Provide the [x, y] coordinate of the cell's center where the given text is located.  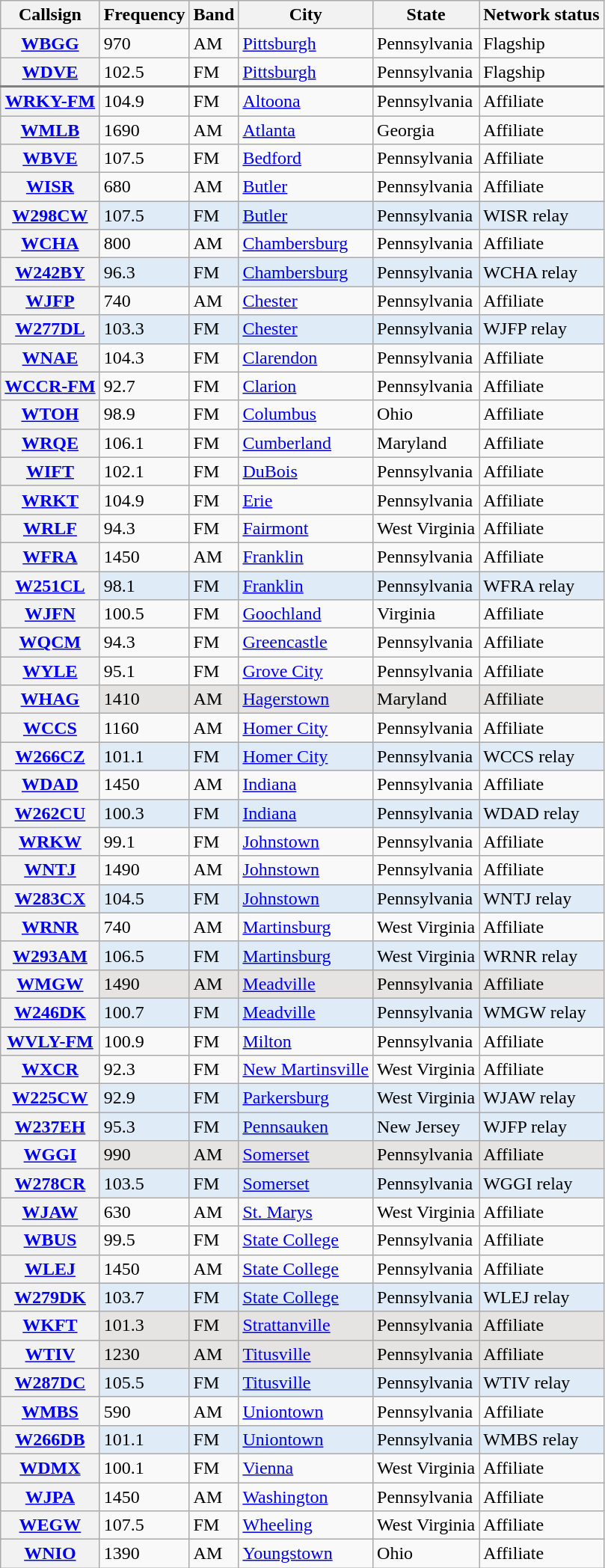
990 [144, 1155]
State [426, 15]
WCCS [50, 728]
WTOH [50, 414]
WTIV relay [541, 1382]
WCHA [50, 244]
WBVE [50, 159]
WRNR [50, 927]
WJFN [50, 614]
WDMX [50, 1468]
W242BY [50, 272]
680 [144, 187]
Milton [306, 1041]
100.9 [144, 1041]
Parkersburg [306, 1098]
WDVE [50, 72]
WDAD [50, 785]
W266CZ [50, 756]
WCCS relay [541, 756]
100.5 [144, 614]
95.1 [144, 671]
WRNR relay [541, 955]
Columbus [306, 414]
DuBois [306, 471]
Vienna [306, 1468]
WTIV [50, 1354]
Cumberland [306, 443]
WVLY-FM [50, 1041]
WMGW [50, 984]
W246DK [50, 1012]
92.9 [144, 1098]
WMLB [50, 129]
WKFT [50, 1326]
WHAG [50, 699]
New Martinsville [306, 1070]
105.5 [144, 1382]
Georgia [426, 129]
WISR relay [541, 215]
W225CW [50, 1098]
103.5 [144, 1183]
WFRA relay [541, 586]
WLEJ relay [541, 1297]
Goochland [306, 614]
W298CW [50, 215]
WJAW [50, 1212]
630 [144, 1212]
103.7 [144, 1297]
1410 [144, 699]
800 [144, 244]
102.5 [144, 72]
WQCM [50, 643]
WJFP [50, 301]
100.3 [144, 813]
W287DC [50, 1382]
City [306, 15]
1690 [144, 129]
WRQE [50, 443]
W293AM [50, 955]
Strattanville [306, 1326]
98.9 [144, 414]
WMBS [50, 1411]
99.5 [144, 1240]
WXCR [50, 1070]
98.1 [144, 586]
WNIO [50, 1554]
Fairmont [306, 528]
104.5 [144, 898]
104.3 [144, 358]
Clarendon [306, 358]
1230 [144, 1354]
Callsign [50, 15]
WISR [50, 187]
Band [214, 15]
Clarion [306, 386]
WJAW relay [541, 1098]
WNAE [50, 358]
106.1 [144, 443]
W277DL [50, 329]
WDAD relay [541, 813]
Washington [306, 1497]
Network status [541, 15]
96.3 [144, 272]
1390 [144, 1554]
103.3 [144, 329]
Hagerstown [306, 699]
Atlanta [306, 129]
99.1 [144, 842]
WCCR-FM [50, 386]
100.1 [144, 1468]
WMGW relay [541, 1012]
WLEJ [50, 1269]
95.3 [144, 1127]
New Jersey [426, 1127]
Virginia [426, 614]
W279DK [50, 1297]
W262CU [50, 813]
WCHA relay [541, 272]
92.3 [144, 1070]
Grove City [306, 671]
106.5 [144, 955]
W283CX [50, 898]
WIFT [50, 471]
WJPA [50, 1497]
WMBS relay [541, 1439]
WRKY-FM [50, 102]
101.3 [144, 1326]
WNTJ [50, 870]
WNTJ relay [541, 898]
WBGG [50, 43]
WYLE [50, 671]
Greencastle [306, 643]
Pennsauken [306, 1127]
92.7 [144, 386]
WGGI [50, 1155]
Erie [306, 500]
W278CR [50, 1183]
W251CL [50, 586]
W266DB [50, 1439]
WEGW [50, 1525]
Youngstown [306, 1554]
Bedford [306, 159]
102.1 [144, 471]
WGGI relay [541, 1183]
Altoona [306, 102]
W237EH [50, 1127]
970 [144, 43]
1160 [144, 728]
WBUS [50, 1240]
100.7 [144, 1012]
WRLF [50, 528]
WRKW [50, 842]
590 [144, 1411]
St. Marys [306, 1212]
Frequency [144, 15]
WFRA [50, 557]
Wheeling [306, 1525]
WRKT [50, 500]
